Provide the [x, y] coordinate of the cell's center where the given text is located.  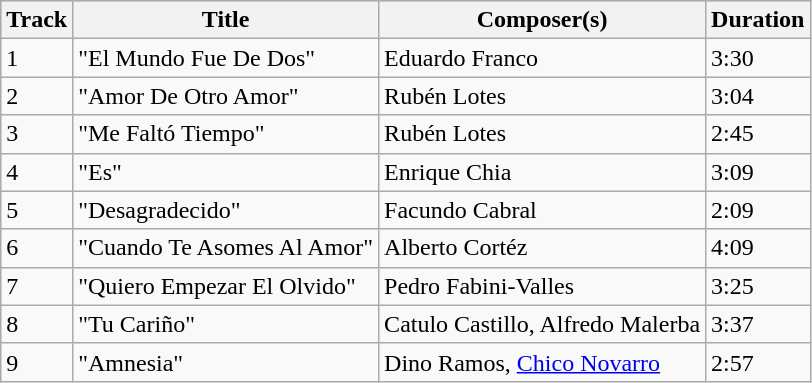
3 [37, 134]
"Amnesia" [226, 362]
Facundo Cabral [542, 210]
4:09 [758, 248]
3:25 [758, 286]
2:45 [758, 134]
Catulo Castillo, Alfredo Malerba [542, 324]
"Me Faltó Tiempo" [226, 134]
4 [37, 172]
Pedro Fabini-Valles [542, 286]
9 [37, 362]
Enrique Chia [542, 172]
"Cuando Te Asomes Al Amor" [226, 248]
8 [37, 324]
3:09 [758, 172]
2:09 [758, 210]
1 [37, 58]
Alberto Cortéz [542, 248]
"Es" [226, 172]
"Tu Cariño" [226, 324]
7 [37, 286]
Title [226, 20]
Duration [758, 20]
"Amor De Otro Amor" [226, 96]
Dino Ramos, Chico Novarro [542, 362]
Eduardo Franco [542, 58]
Track [37, 20]
6 [37, 248]
2 [37, 96]
5 [37, 210]
3:37 [758, 324]
3:04 [758, 96]
2:57 [758, 362]
"Quiero Empezar El Olvido" [226, 286]
3:30 [758, 58]
Composer(s) [542, 20]
"El Mundo Fue De Dos" [226, 58]
"Desagradecido" [226, 210]
